Pinpoint the cell where the given text exists, returning its (x, y) midpoint coordinate. 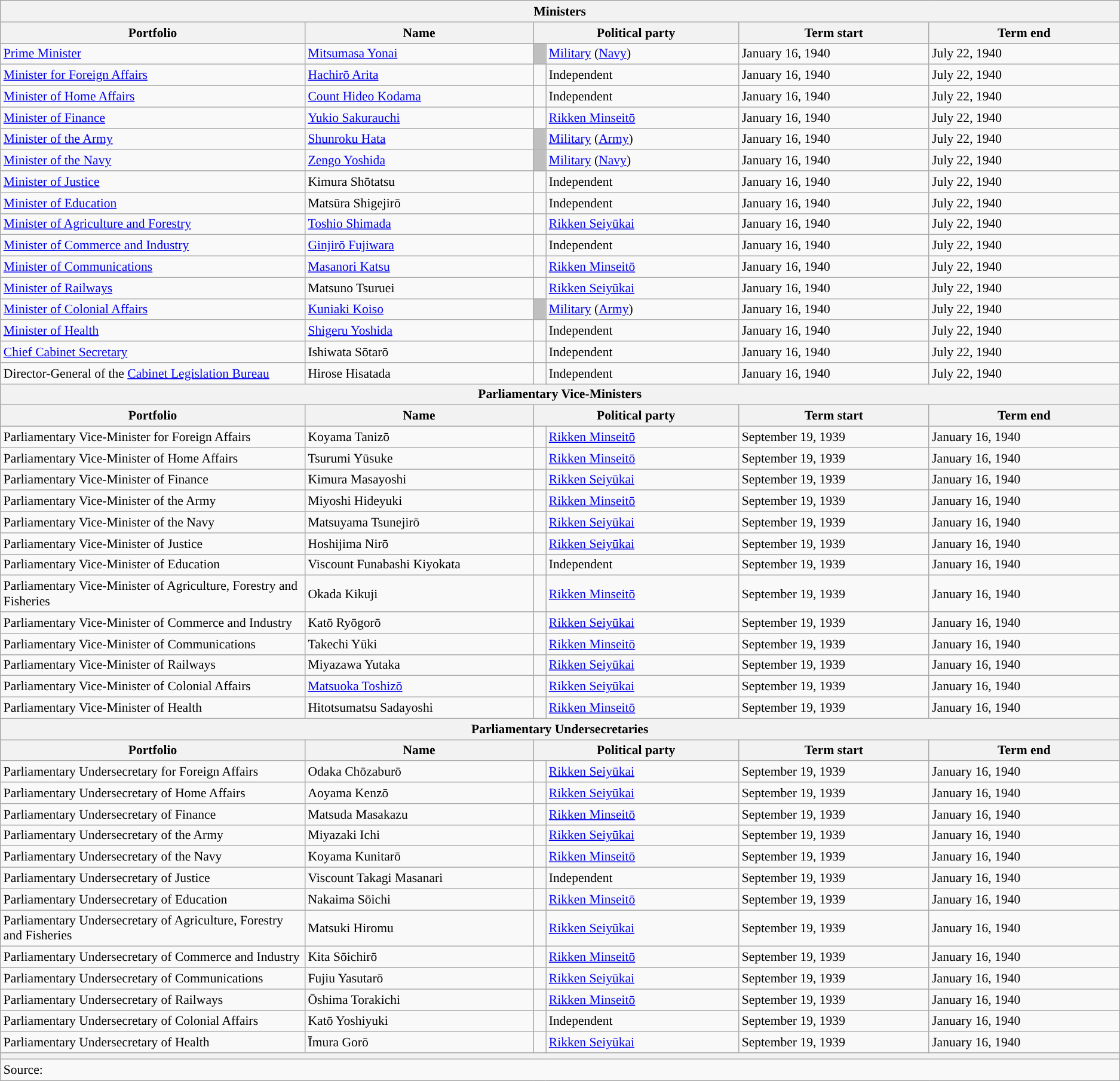
Matsuki Hiromu (419, 929)
Minister of Agriculture and Forestry (153, 224)
Parliamentary Vice-Minister of Health (153, 708)
Count Hideo Kodama (419, 97)
Koyama Tanizō (419, 437)
Parliamentary Undersecretary of Commerce and Industry (153, 957)
Parliamentary Undersecretary of the Army (153, 835)
Chief Cabinet Secretary (153, 352)
Yukio Sakurauchi (419, 118)
Nakaima Sōichi (419, 899)
Matsūra Shigejirō (419, 203)
Parliamentary Undersecretary of Railways (153, 1000)
Minister of Communications (153, 267)
Parliamentary Undersecretary of the Navy (153, 857)
Miyazaki Ichi (419, 835)
Minister of Finance (153, 118)
Parliamentary Vice-Minister for Foreign Affairs (153, 437)
Parliamentary Undersecretary of Communications (153, 979)
Parliamentary Undersecretary of Health (153, 1043)
Minister for Foreign Affairs (153, 75)
Ministers (560, 11)
Parliamentary Vice-Minister of Commerce and Industry (153, 623)
Ōshima Torakichi (419, 1000)
Parliamentary Undersecretary of Agriculture, Forestry and Fisheries (153, 929)
Fujiu Yasutarō (419, 979)
Minister of Health (153, 331)
Parliamentary Undersecretary of Finance (153, 814)
Minister of Justice (153, 182)
Parliamentary Vice-Minister of the Army (153, 501)
Miyoshi Hideyuki (419, 501)
Takechi Yūki (419, 644)
Mitsumasa Yonai (419, 54)
Parliamentary Vice-Minister of Communications (153, 644)
Hachirō Arita (419, 75)
Odaka Chōzaburō (419, 772)
Prime Minister (153, 54)
Parliamentary Vice-Minister of Home Affairs (153, 458)
Parliamentary Vice-Minister of Education (153, 565)
Source: (560, 1070)
Parliamentary Vice-Minister of Justice (153, 544)
Parliamentary Undersecretary of Home Affairs (153, 793)
Matsuda Masakazu (419, 814)
Minister of Colonial Affairs (153, 310)
Zengo Yoshida (419, 161)
Ishiwata Sōtarō (419, 352)
Viscount Takagi Masanari (419, 878)
Miyazawa Yutaka (419, 665)
Shunroku Hata (419, 139)
Minister of Education (153, 203)
Toshio Shimada (419, 224)
Masanori Katsu (419, 267)
Parliamentary Vice-Minister of Agriculture, Forestry and Fisheries (153, 594)
Minister of the Navy (153, 161)
Parliamentary Undersecretary of Colonial Affairs (153, 1021)
Matsuyama Tsunejirō (419, 522)
Matsuno Tsuruei (419, 288)
Viscount Funabashi Kiyokata (419, 565)
Parliamentary Undersecretaries (560, 729)
Parliamentary Undersecretary of Justice (153, 878)
Minister of Home Affairs (153, 97)
Shigeru Yoshida (419, 331)
Ginjirō Fujiwara (419, 246)
Parliamentary Vice-Ministers (560, 394)
Parliamentary Undersecretary of Education (153, 899)
Katō Yoshiyuki (419, 1021)
Director-General of the Cabinet Legislation Bureau (153, 373)
Parliamentary Vice-Minister of the Navy (153, 522)
Aoyama Kenzō (419, 793)
Tsurumi Yūsuke (419, 458)
Minister of Commerce and Industry (153, 246)
Parliamentary Vice-Minister of Railways (153, 665)
Parliamentary Vice-Minister of Finance (153, 480)
Parliamentary Undersecretary for Foreign Affairs (153, 772)
Parliamentary Vice-Minister of Colonial Affairs (153, 687)
Kimura Masayoshi (419, 480)
Hirose Hisatada (419, 373)
Katō Ryōgorō (419, 623)
Kita Sōichirō (419, 957)
Matsuoka Toshizō (419, 687)
Īmura Gorō (419, 1043)
Minister of Railways (153, 288)
Kimura Shōtatsu (419, 182)
Hoshijima Nirō (419, 544)
Koyama Kunitarō (419, 857)
Hitotsumatsu Sadayoshi (419, 708)
Minister of the Army (153, 139)
Kuniaki Koiso (419, 310)
Okada Kikuji (419, 594)
